Extract the (X, Y) coordinate from the center of the cell holding the provided text.  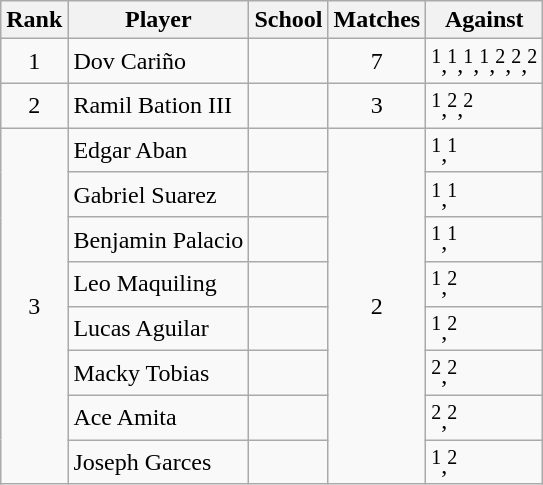
1,2,2 (484, 106)
Matches (377, 20)
Gabriel Suarez (158, 194)
Against (484, 20)
Joseph Garces (158, 462)
Dov Cariño (158, 62)
7 (377, 62)
Edgar Aban (158, 150)
Leo Maquiling (158, 284)
Benjamin Palacio (158, 240)
Macky Tobias (158, 374)
Ace Amita (158, 418)
Player (158, 20)
1 (34, 62)
1,1,1,1,2,2,2 (484, 62)
School (288, 20)
Rank (34, 20)
Ramil Bation III (158, 106)
Lucas Aguilar (158, 328)
